Determine the (X, Y) coordinate at the center of the cell enclosing the given text.  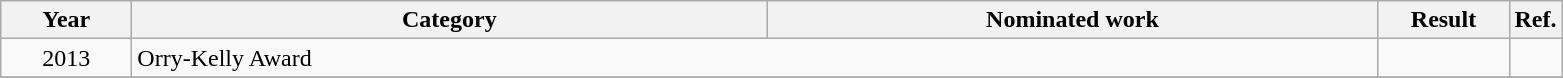
Ref. (1536, 20)
Year (66, 20)
Category (450, 20)
Result (1444, 20)
2013 (66, 58)
Nominated work (1072, 20)
Orry-Kelly Award (755, 58)
